From the cell containing the given text, extract its center point as [x, y] coordinate. 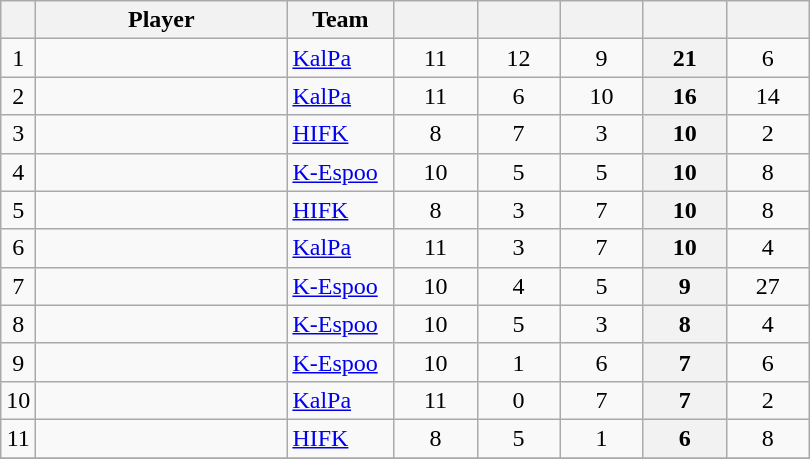
12 [518, 58]
14 [768, 96]
21 [684, 58]
Player [162, 20]
27 [768, 286]
16 [684, 96]
Team [340, 20]
0 [518, 400]
